Identify which cell holds the provided text, then report its [X, Y] central coordinate. 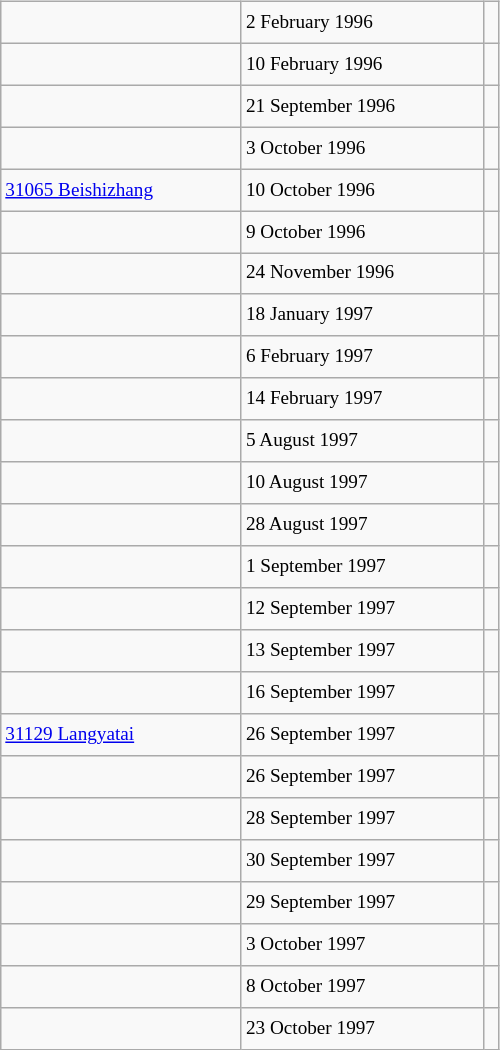
6 February 1997 [362, 357]
23 October 1997 [362, 1028]
31129 Langyatai [122, 735]
1 September 1997 [362, 567]
13 September 1997 [362, 651]
28 August 1997 [362, 525]
10 August 1997 [362, 483]
3 October 1996 [362, 148]
16 September 1997 [362, 693]
10 February 1996 [362, 64]
3 October 1997 [362, 944]
31065 Beishizhang [122, 190]
30 September 1997 [362, 861]
2 February 1996 [362, 22]
14 February 1997 [362, 399]
21 September 1996 [362, 106]
10 October 1996 [362, 190]
5 August 1997 [362, 441]
28 September 1997 [362, 819]
8 October 1997 [362, 986]
18 January 1997 [362, 315]
9 October 1996 [362, 232]
12 September 1997 [362, 609]
29 September 1997 [362, 902]
24 November 1996 [362, 274]
